Output the [X, Y] coordinate of the center of the cell containing the given text.  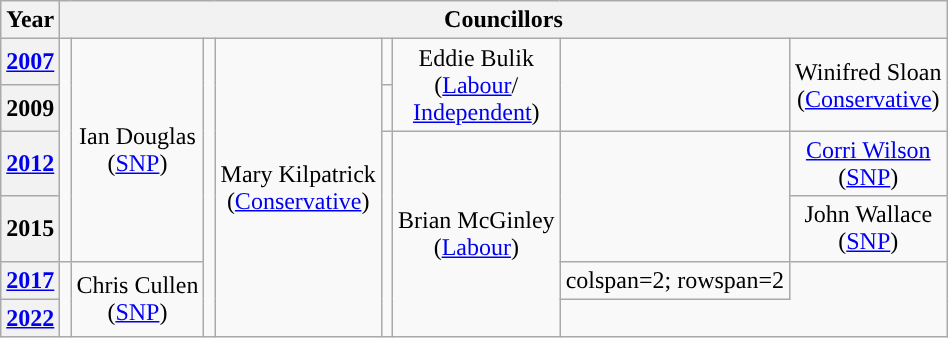
2017 [30, 280]
Year [30, 20]
2022 [30, 318]
Corri Wilson(SNP) [868, 164]
Mary Kilpatrick(Conservative) [298, 188]
John Wallace(SNP) [868, 228]
2009 [30, 108]
2015 [30, 228]
colspan=2; rowspan=2 [674, 280]
Chris Cullen(SNP) [138, 299]
Ian Douglas(SNP) [138, 150]
2012 [30, 164]
Eddie Bulik(Labour/Independent) [476, 85]
Brian McGinley(Labour) [476, 234]
2007 [30, 62]
Winifred Sloan(Conservative) [868, 85]
Councillors [504, 20]
